Output the (x, y) coordinate of the center of the cell containing the given text.  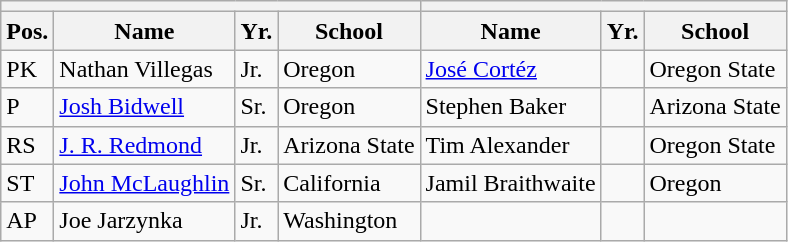
John McLaughlin (144, 183)
José Cortéz (510, 69)
J. R. Redmond (144, 145)
Pos. (28, 31)
RS (28, 145)
Jamil Braithwaite (510, 183)
California (349, 183)
Nathan Villegas (144, 69)
Tim Alexander (510, 145)
AP (28, 221)
P (28, 107)
PK (28, 69)
Washington (349, 221)
Stephen Baker (510, 107)
Josh Bidwell (144, 107)
ST (28, 183)
Joe Jarzynka (144, 221)
